Identify which cell holds the provided text, then report its (X, Y) central coordinate. 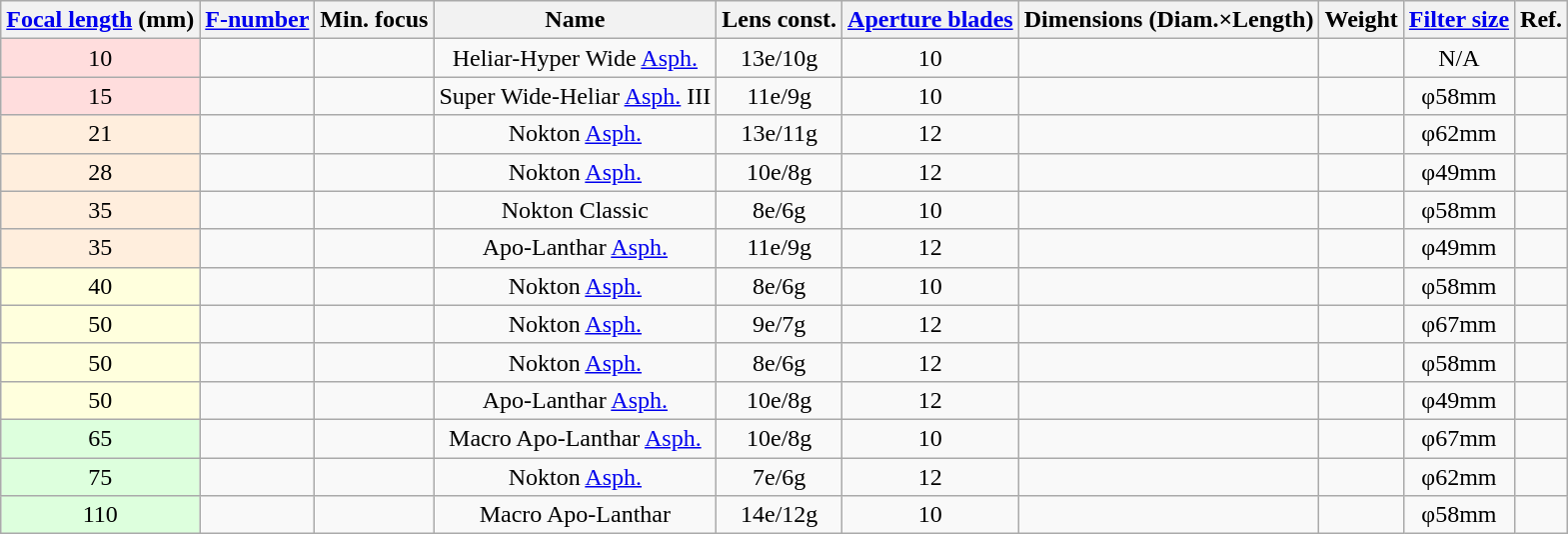
Macro Apo-Lanthar (576, 515)
Name (576, 20)
Lens const. (780, 20)
110 (100, 515)
40 (100, 286)
21 (100, 134)
Super Wide-Heliar Asph. III (576, 96)
N/A (1459, 58)
14e/12g (780, 515)
Dimensions (Diam.×Length) (1169, 20)
Heliar-Hyper Wide Asph. (576, 58)
Nokton Classic (576, 210)
Filter size (1459, 20)
Macro Apo-Lanthar Asph. (576, 438)
13e/11g (780, 134)
65 (100, 438)
Weight (1361, 20)
Focal length (mm) (100, 20)
13e/10g (780, 58)
28 (100, 172)
75 (100, 477)
15 (100, 96)
Min. focus (374, 20)
7e/6g (780, 477)
9e/7g (780, 324)
Ref. (1541, 20)
F-number (258, 20)
Aperture blades (931, 20)
